Provide the [x, y] coordinate of the cell's center where the given text is located.  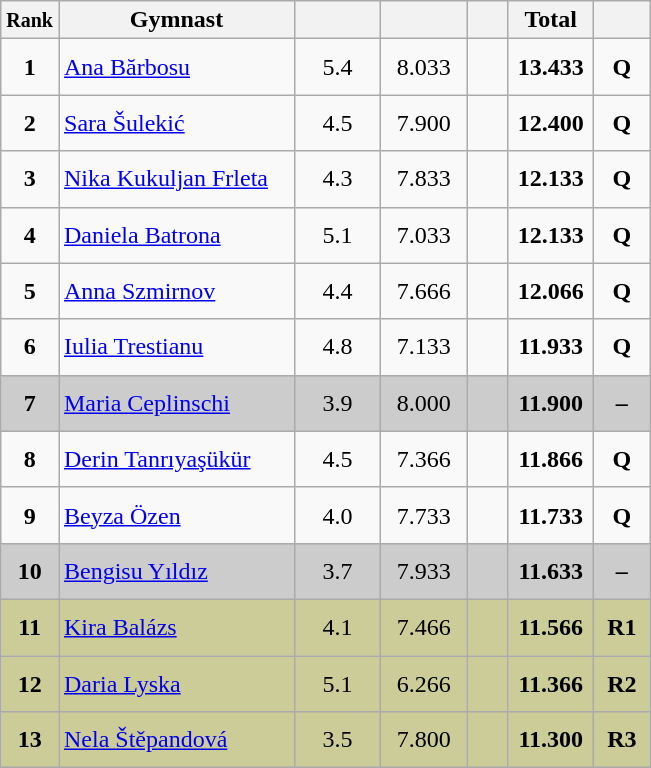
12.066 [551, 291]
6.266 [424, 684]
7.666 [424, 291]
5 [30, 291]
5.4 [338, 67]
11 [30, 627]
3.7 [338, 571]
1 [30, 67]
7 [30, 403]
8 [30, 459]
7.133 [424, 347]
Beyza Özen [176, 515]
Nika Kukuljan Frleta [176, 179]
Maria Ceplinschi [176, 403]
Iulia Trestianu [176, 347]
3 [30, 179]
12.400 [551, 123]
R2 [622, 684]
4.0 [338, 515]
Daniela Batrona [176, 235]
10 [30, 571]
13 [30, 740]
Total [551, 20]
4.1 [338, 627]
R1 [622, 627]
11.733 [551, 515]
Bengisu Yıldız [176, 571]
7.900 [424, 123]
7.733 [424, 515]
11.300 [551, 740]
Ana Bărbosu [176, 67]
8.000 [424, 403]
Kira Balázs [176, 627]
Anna Szmirnov [176, 291]
2 [30, 123]
7.933 [424, 571]
11.866 [551, 459]
3.9 [338, 403]
11.366 [551, 684]
7.466 [424, 627]
7.833 [424, 179]
9 [30, 515]
11.933 [551, 347]
Derin Tanrıyaşükür [176, 459]
3.5 [338, 740]
Rank [30, 20]
7.033 [424, 235]
4.4 [338, 291]
7.366 [424, 459]
Nela Štěpandová [176, 740]
4.8 [338, 347]
7.800 [424, 740]
8.033 [424, 67]
Daria Lyska [176, 684]
4.3 [338, 179]
13.433 [551, 67]
11.900 [551, 403]
12 [30, 684]
11.633 [551, 571]
11.566 [551, 627]
Gymnast [176, 20]
R3 [622, 740]
6 [30, 347]
4 [30, 235]
Sara Šulekić [176, 123]
